Provide the [x, y] coordinate of the cell's center where the given text is located.  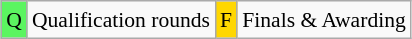
Qualification rounds [121, 20]
Finals & Awarding [324, 20]
F [226, 20]
Q [14, 20]
